Detect which cell encompasses the target text, then output its (X, Y) center coordinate. 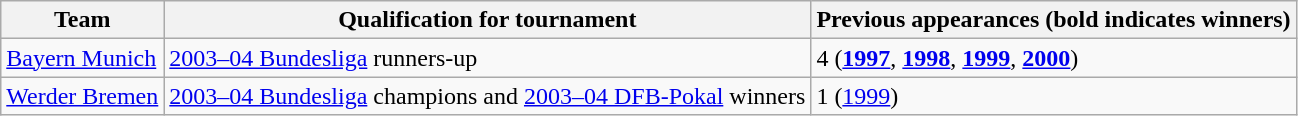
4 (1997, 1998, 1999, 2000) (1054, 58)
Team (82, 20)
1 (1999) (1054, 96)
2003–04 Bundesliga runners-up (488, 58)
Previous appearances (bold indicates winners) (1054, 20)
Werder Bremen (82, 96)
Qualification for tournament (488, 20)
2003–04 Bundesliga champions and 2003–04 DFB-Pokal winners (488, 96)
Bayern Munich (82, 58)
